Pinpoint the cell where the given text exists, returning its [X, Y] midpoint coordinate. 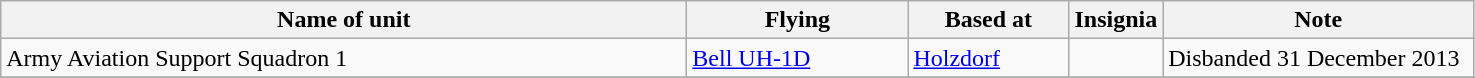
Army Aviation Support Squadron 1 [344, 58]
Bell UH-1D [798, 58]
Based at [988, 20]
Holzdorf [988, 58]
Insignia [1116, 20]
Name of unit [344, 20]
Disbanded 31 December 2013 [1318, 58]
Flying [798, 20]
Note [1318, 20]
